Scan for the cell matching the given text and deliver its [x, y] coordinate at center. 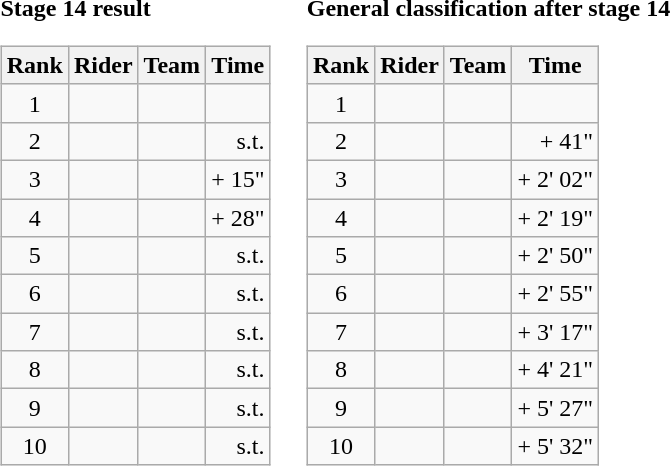
+ 5' 32" [556, 446]
+ 2' 50" [556, 256]
+ 3' 17" [556, 332]
+ 4' 21" [556, 370]
+ 2' 55" [556, 294]
+ 2' 02" [556, 179]
+ 2' 19" [556, 217]
+ 15" [238, 179]
+ 41" [556, 141]
+ 28" [238, 217]
+ 5' 27" [556, 408]
